Search for the cell housing the specified text and yield its [X, Y] center coordinate. 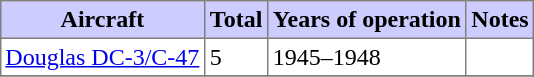
Douglas DC-3/C-47 [102, 57]
5 [236, 57]
Total [236, 20]
Notes [500, 20]
1945–1948 [367, 57]
Years of operation [367, 20]
Aircraft [102, 20]
